For the text-containing cell, return its midpoint in (X, Y) coordinate format. 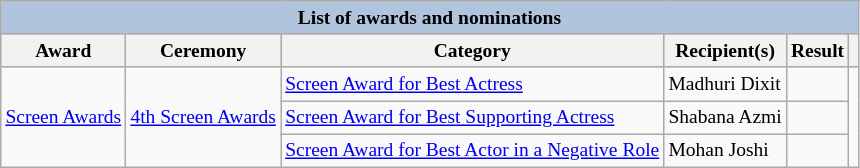
4th Screen Awards (204, 117)
Mohan Joshi (725, 150)
Screen Award for Best Actress (472, 84)
Screen Award for Best Supporting Actress (472, 118)
Award (64, 50)
Madhuri Dixit (725, 84)
Category (472, 50)
Result (817, 50)
Screen Awards (64, 117)
Shabana Azmi (725, 118)
Ceremony (204, 50)
Recipient(s) (725, 50)
List of awards and nominations (430, 18)
Screen Award for Best Actor in a Negative Role (472, 150)
